Return the (x, y) coordinate for the center point of the cell that contains the specified text.  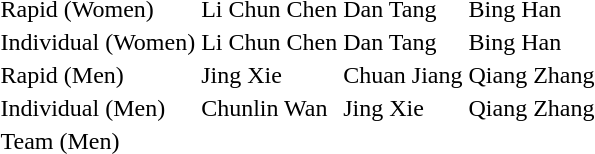
Dan Tang (403, 42)
Chuan Jiang (403, 75)
Chunlin Wan (270, 108)
Li Chun Chen (270, 42)
